Locate the cell with the specified text and output its [X, Y] center coordinate. 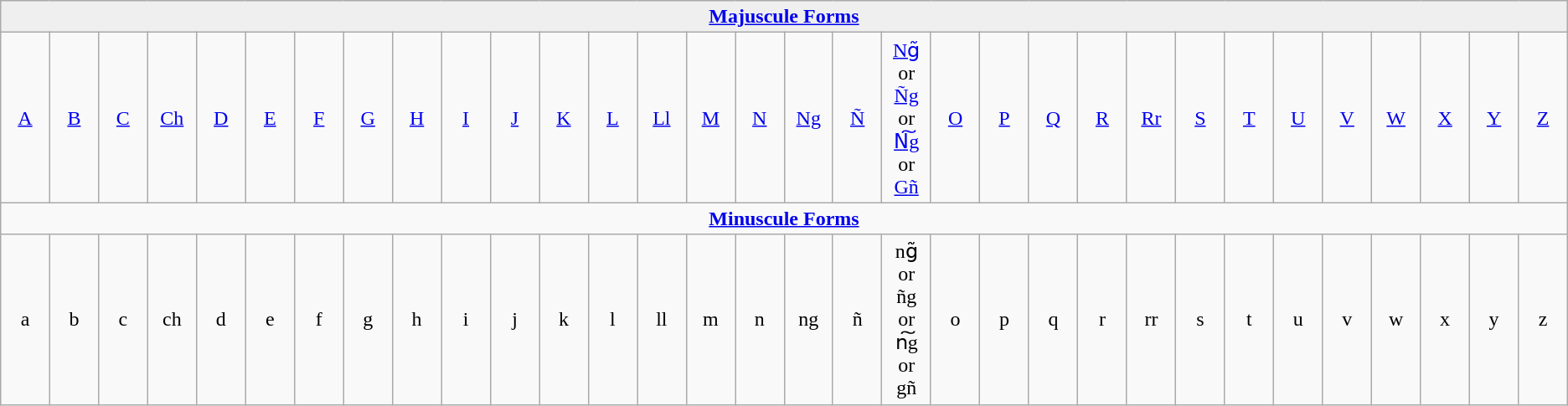
Minuscule Forms [784, 218]
v [1347, 320]
S [1200, 117]
y [1493, 320]
i [466, 320]
k [564, 320]
Ng̃ or Ñg or N͠g or Gñ [906, 117]
j [514, 320]
z [1543, 320]
t [1249, 320]
Rr [1151, 117]
O [955, 117]
c [123, 320]
X [1445, 117]
e [270, 320]
M [710, 117]
D [221, 117]
s [1200, 320]
Z [1543, 117]
Ll [662, 117]
ng [808, 320]
P [1004, 117]
G [368, 117]
V [1347, 117]
J [514, 117]
Ch [172, 117]
T [1249, 117]
U [1298, 117]
w [1395, 320]
Ñ [857, 117]
d [221, 320]
r [1102, 320]
K [564, 117]
ll [662, 320]
H [416, 117]
Q [1053, 117]
L [612, 117]
x [1445, 320]
R [1102, 117]
B [74, 117]
ch [172, 320]
Ng [808, 117]
o [955, 320]
Majuscule Forms [784, 17]
p [1004, 320]
F [318, 117]
h [416, 320]
A [25, 117]
ng̃ or ñg or n͠g or gñ [906, 320]
ñ [857, 320]
a [25, 320]
u [1298, 320]
n [760, 320]
rr [1151, 320]
E [270, 117]
W [1395, 117]
m [710, 320]
f [318, 320]
N [760, 117]
C [123, 117]
g [368, 320]
q [1053, 320]
I [466, 117]
b [74, 320]
Y [1493, 117]
l [612, 320]
